Provide the (X, Y) coordinate of the cell's center where the given text is located.  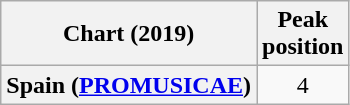
Peakposition (303, 34)
Spain (PROMUSICAE) (129, 85)
4 (303, 85)
Chart (2019) (129, 34)
